Identify which cell holds the provided text, then report its (x, y) central coordinate. 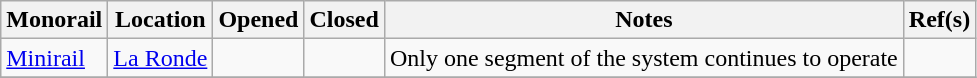
Only one segment of the system continues to operate (644, 58)
La Ronde (160, 58)
Ref(s) (939, 20)
Opened (258, 20)
Minirail (54, 58)
Location (160, 20)
Notes (644, 20)
Closed (344, 20)
Monorail (54, 20)
